For the text-containing cell, return its midpoint in [x, y] coordinate format. 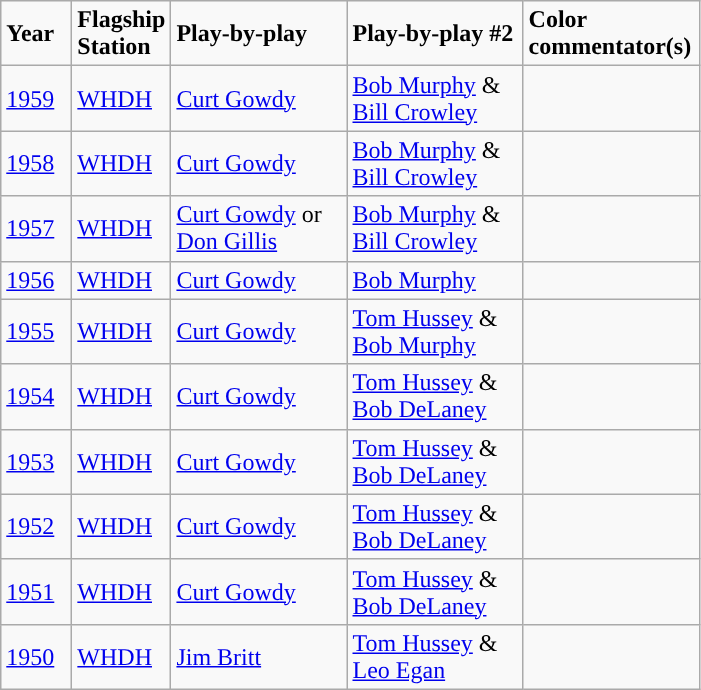
Jim Britt [259, 656]
1959 [36, 98]
1954 [36, 396]
1951 [36, 592]
Color commentator(s) [611, 34]
Play-by-play [259, 34]
Bob Murphy [435, 280]
1957 [36, 228]
Tom Hussey & Bob Murphy [435, 332]
1958 [36, 164]
1955 [36, 332]
Curt Gowdy or Don Gillis [259, 228]
Flagship Station [122, 34]
1950 [36, 656]
Play-by-play #2 [435, 34]
1953 [36, 462]
1956 [36, 280]
Tom Hussey & Leo Egan [435, 656]
1952 [36, 526]
Year [36, 34]
